Output the (X, Y) coordinate of the center of the cell containing the given text.  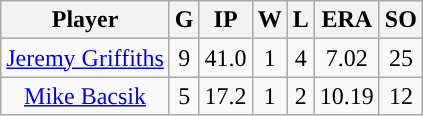
10.19 (346, 96)
4 (300, 58)
Player (86, 20)
ERA (346, 20)
IP (226, 20)
25 (400, 58)
W (270, 20)
5 (184, 96)
SO (400, 20)
2 (300, 96)
12 (400, 96)
41.0 (226, 58)
17.2 (226, 96)
7.02 (346, 58)
9 (184, 58)
G (184, 20)
Mike Bacsik (86, 96)
Jeremy Griffiths (86, 58)
L (300, 20)
